Scan for the cell matching the given text and deliver its [x, y] coordinate at center. 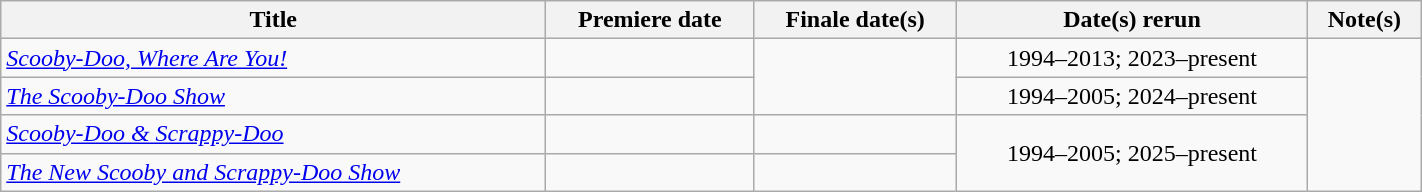
Title [274, 20]
Date(s) rerun [1132, 20]
Note(s) [1365, 20]
Scooby-Doo & Scrappy-Doo [274, 134]
Premiere date [650, 20]
1994–2013; 2023–present [1132, 58]
The Scooby-Doo Show [274, 96]
1994–2005; 2025–present [1132, 153]
The New Scooby and Scrappy-Doo Show [274, 172]
Finale date(s) [855, 20]
Scooby-Doo, Where Are You! [274, 58]
1994–2005; 2024–present [1132, 96]
